Identify which cell holds the provided text, then report its [x, y] central coordinate. 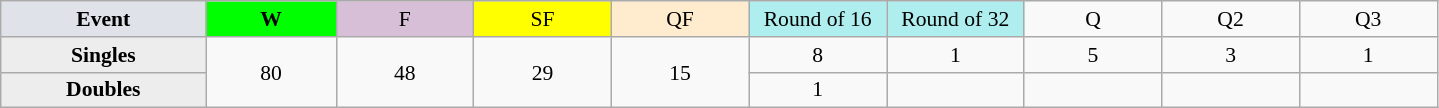
F [405, 19]
Doubles [104, 90]
SF [543, 19]
QF [680, 19]
Event [104, 19]
8 [818, 55]
3 [1231, 55]
80 [271, 72]
Q3 [1368, 19]
5 [1093, 55]
29 [543, 72]
48 [405, 72]
Round of 32 [955, 19]
Q2 [1231, 19]
Round of 16 [818, 19]
W [271, 19]
Singles [104, 55]
Q [1093, 19]
15 [680, 72]
